Scan for the cell matching the given text and deliver its (x, y) coordinate at center. 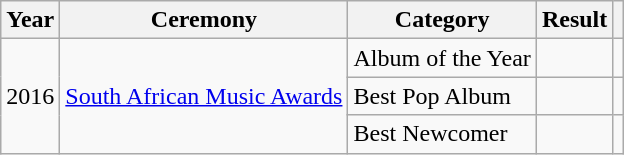
2016 (30, 96)
Category (442, 20)
Album of the Year (442, 58)
Year (30, 20)
Best Newcomer (442, 134)
Best Pop Album (442, 96)
Ceremony (204, 20)
South African Music Awards (204, 96)
Result (574, 20)
